Identify which cell holds the provided text, then report its [x, y] central coordinate. 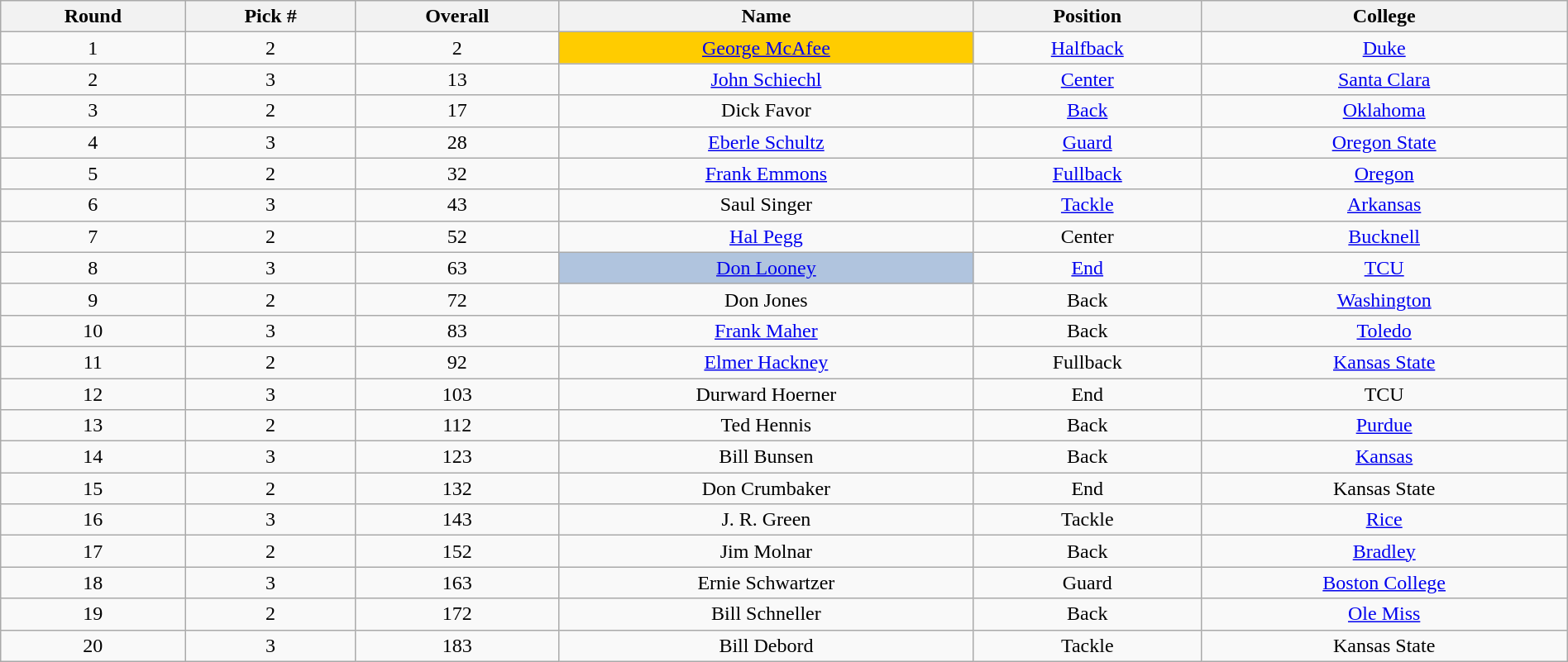
Position [1087, 17]
Durward Hoerner [766, 394]
Dick Favor [766, 111]
7 [93, 236]
1 [93, 48]
John Schiechl [766, 79]
Hal Pegg [766, 236]
College [1384, 17]
72 [457, 299]
20 [93, 645]
32 [457, 174]
Santa Clara [1384, 79]
Eberle Schultz [766, 142]
5 [93, 174]
183 [457, 645]
Ernie Schwartzer [766, 583]
Elmer Hackney [766, 362]
Jim Molnar [766, 551]
Arkansas [1384, 205]
J. R. Green [766, 520]
Oregon State [1384, 142]
11 [93, 362]
Pick # [270, 17]
63 [457, 268]
Don Looney [766, 268]
Toledo [1384, 331]
Boston College [1384, 583]
103 [457, 394]
Washington [1384, 299]
George McAfee [766, 48]
Oklahoma [1384, 111]
Ted Hennis [766, 426]
Bradley [1384, 551]
143 [457, 520]
28 [457, 142]
8 [93, 268]
Frank Emmons [766, 174]
Name [766, 17]
Halfback [1087, 48]
Oregon [1384, 174]
Don Jones [766, 299]
Purdue [1384, 426]
19 [93, 614]
52 [457, 236]
Ole Miss [1384, 614]
123 [457, 457]
9 [93, 299]
14 [93, 457]
6 [93, 205]
12 [93, 394]
18 [93, 583]
172 [457, 614]
16 [93, 520]
Duke [1384, 48]
Saul Singer [766, 205]
Overall [457, 17]
15 [93, 488]
83 [457, 331]
163 [457, 583]
112 [457, 426]
92 [457, 362]
Bucknell [1384, 236]
4 [93, 142]
Rice [1384, 520]
Bill Debord [766, 645]
10 [93, 331]
132 [457, 488]
Frank Maher [766, 331]
Kansas [1384, 457]
Don Crumbaker [766, 488]
Bill Bunsen [766, 457]
152 [457, 551]
43 [457, 205]
Bill Schneller [766, 614]
Round [93, 17]
